Find where the given text appears and provide that cell's center as [X, Y] coordinate. 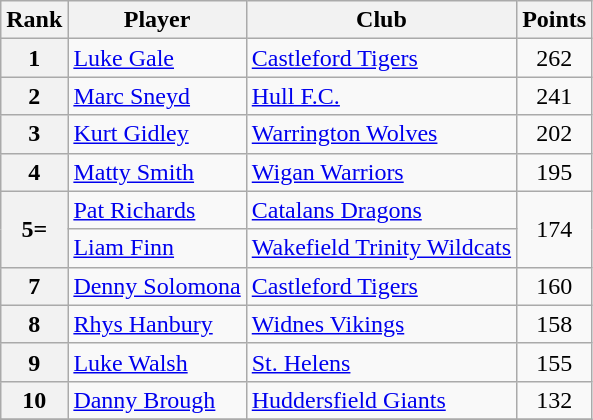
10 [34, 400]
Pat Richards [157, 210]
Matty Smith [157, 172]
Huddersfield Giants [381, 400]
202 [554, 134]
Widnes Vikings [381, 324]
195 [554, 172]
Catalans Dragons [381, 210]
8 [34, 324]
1 [34, 58]
Danny Brough [157, 400]
Hull F.C. [381, 96]
Wakefield Trinity Wildcats [381, 248]
5= [34, 229]
Player [157, 20]
Liam Finn [157, 248]
Warrington Wolves [381, 134]
4 [34, 172]
158 [554, 324]
Wigan Warriors [381, 172]
Club [381, 20]
155 [554, 362]
Marc Sneyd [157, 96]
7 [34, 286]
241 [554, 96]
174 [554, 229]
160 [554, 286]
Luke Gale [157, 58]
Luke Walsh [157, 362]
132 [554, 400]
St. Helens [381, 362]
9 [34, 362]
3 [34, 134]
Rhys Hanbury [157, 324]
2 [34, 96]
Points [554, 20]
Rank [34, 20]
Denny Solomona [157, 286]
262 [554, 58]
Kurt Gidley [157, 134]
